For the text-containing cell, return its midpoint in [x, y] coordinate format. 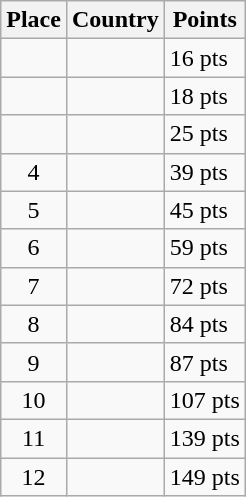
45 pts [204, 210]
16 pts [204, 58]
5 [34, 210]
Place [34, 20]
9 [34, 362]
84 pts [204, 324]
149 pts [204, 477]
12 [34, 477]
18 pts [204, 96]
8 [34, 324]
4 [34, 172]
Points [204, 20]
11 [34, 438]
139 pts [204, 438]
Country [115, 20]
39 pts [204, 172]
25 pts [204, 134]
10 [34, 400]
7 [34, 286]
107 pts [204, 400]
87 pts [204, 362]
59 pts [204, 248]
72 pts [204, 286]
6 [34, 248]
